Detect which cell encompasses the target text, then output its (x, y) center coordinate. 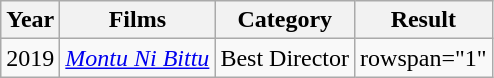
rowspan="1" (424, 58)
Films (138, 20)
2019 (30, 58)
Result (424, 20)
Year (30, 20)
Category (285, 20)
Best Director (285, 58)
Montu Ni Bittu (138, 58)
